Search for the cell housing the specified text and yield its [x, y] center coordinate. 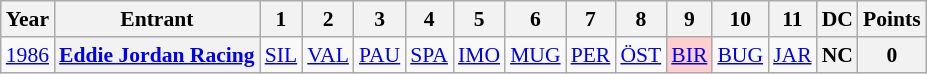
10 [740, 19]
5 [479, 19]
3 [380, 19]
1 [282, 19]
8 [640, 19]
IMO [479, 55]
Year [28, 19]
ÖST [640, 55]
9 [689, 19]
Points [892, 19]
PER [591, 55]
SIL [282, 55]
4 [429, 19]
SPA [429, 55]
2 [328, 19]
1986 [28, 55]
Entrant [157, 19]
BUG [740, 55]
VAL [328, 55]
BIR [689, 55]
JAR [792, 55]
6 [536, 19]
7 [591, 19]
PAU [380, 55]
DC [838, 19]
NC [838, 55]
11 [792, 19]
MUG [536, 55]
Eddie Jordan Racing [157, 55]
0 [892, 55]
